Output the (X, Y) coordinate of the center of the cell containing the given text.  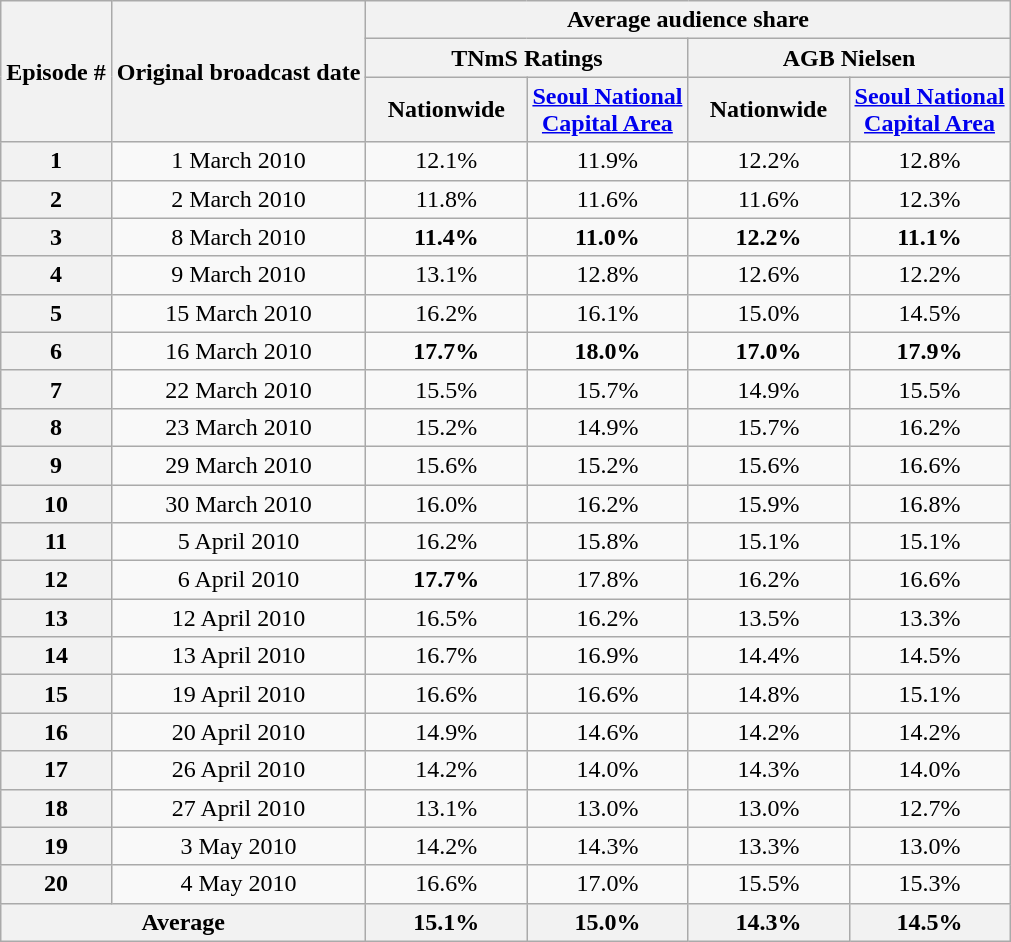
16.9% (608, 656)
8 March 2010 (238, 237)
1 (56, 161)
Original broadcast date (238, 72)
18.0% (608, 351)
Average audience share (688, 20)
TNmS Ratings (527, 58)
17 (56, 770)
14.4% (768, 656)
6 (56, 351)
12.6% (768, 275)
14.8% (768, 694)
4 May 2010 (238, 884)
16.8% (930, 503)
13.5% (768, 618)
2 (56, 199)
18 (56, 808)
15.9% (768, 503)
12 April 2010 (238, 618)
1 March 2010 (238, 161)
16.1% (608, 313)
17.8% (608, 580)
15.3% (930, 884)
16.0% (446, 503)
16.5% (446, 618)
20 April 2010 (238, 732)
17.9% (930, 351)
30 March 2010 (238, 503)
3 May 2010 (238, 846)
13 April 2010 (238, 656)
5 April 2010 (238, 542)
14.6% (608, 732)
16 March 2010 (238, 351)
2 March 2010 (238, 199)
11.8% (446, 199)
15 March 2010 (238, 313)
6 April 2010 (238, 580)
11.0% (608, 237)
9 March 2010 (238, 275)
8 (56, 427)
12 (56, 580)
15 (56, 694)
20 (56, 884)
19 (56, 846)
15.8% (608, 542)
14 (56, 656)
16.7% (446, 656)
9 (56, 465)
12.1% (446, 161)
12.3% (930, 199)
11 (56, 542)
4 (56, 275)
11.4% (446, 237)
11.9% (608, 161)
11.1% (930, 237)
22 March 2010 (238, 389)
27 April 2010 (238, 808)
10 (56, 503)
Episode # (56, 72)
13 (56, 618)
7 (56, 389)
29 March 2010 (238, 465)
Average (184, 922)
23 March 2010 (238, 427)
12.7% (930, 808)
26 April 2010 (238, 770)
19 April 2010 (238, 694)
5 (56, 313)
AGB Nielsen (849, 58)
3 (56, 237)
16 (56, 732)
